Provide the [x, y] coordinate of the cell's center where the given text is located.  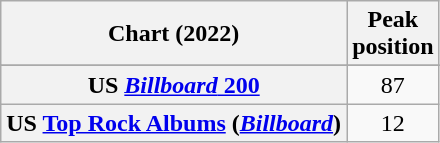
Peakposition [393, 34]
12 [393, 123]
US Billboard 200 [174, 85]
87 [393, 85]
Chart (2022) [174, 34]
US Top Rock Albums (Billboard) [174, 123]
